For the text-containing cell, return its midpoint in (X, Y) coordinate format. 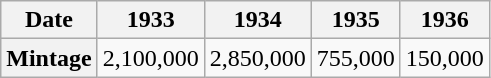
Date (49, 20)
1936 (444, 20)
1935 (356, 20)
2,100,000 (150, 58)
755,000 (356, 58)
Mintage (49, 58)
1934 (258, 20)
150,000 (444, 58)
1933 (150, 20)
2,850,000 (258, 58)
